Return (X, Y) of the center of cell containing provided text 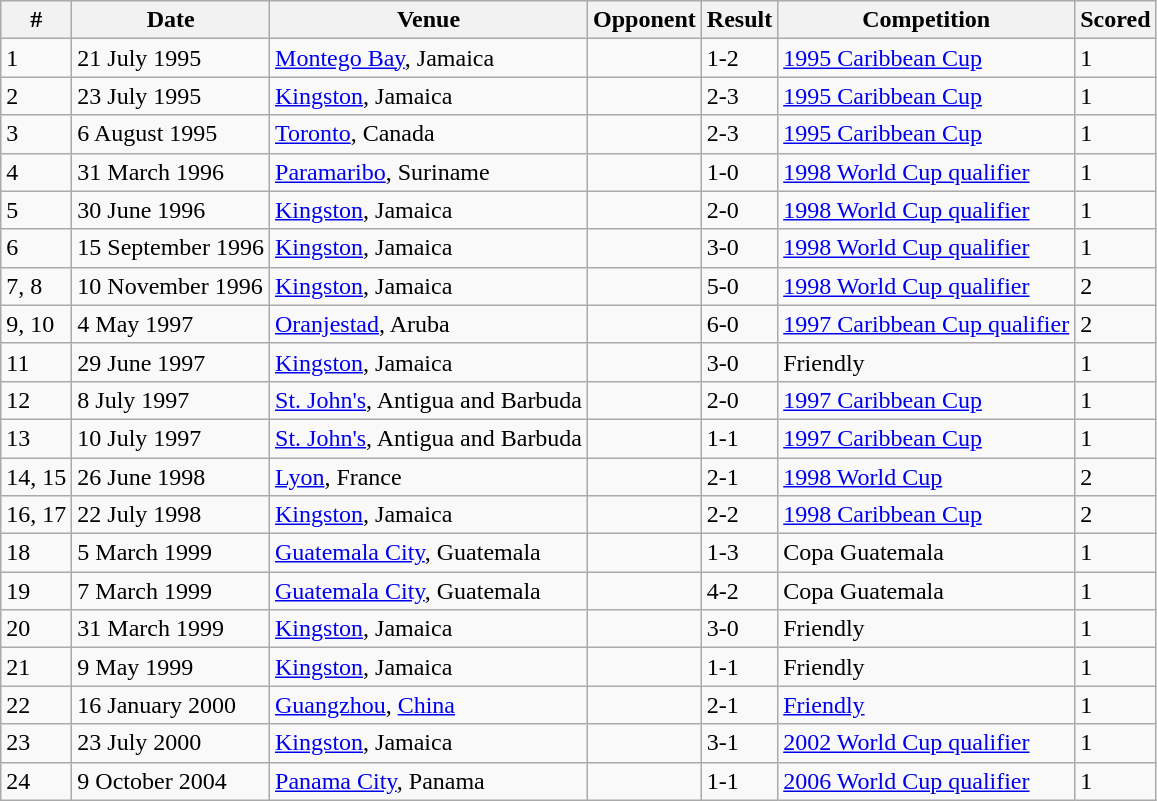
Toronto, Canada (429, 134)
31 March 1996 (171, 172)
6 (36, 248)
18 (36, 553)
9, 10 (36, 324)
23 (36, 743)
Montego Bay, Jamaica (429, 58)
1998 Caribbean Cup (926, 515)
23 July 1995 (171, 96)
Panama City, Panama (429, 781)
Lyon, France (429, 477)
19 (36, 591)
12 (36, 400)
29 June 1997 (171, 362)
1-2 (739, 58)
Scored (1116, 20)
7 March 1999 (171, 591)
10 July 1997 (171, 438)
22 (36, 705)
9 May 1999 (171, 667)
16, 17 (36, 515)
10 November 1996 (171, 286)
20 (36, 629)
30 June 1996 (171, 210)
5 (36, 210)
Oranjestad, Aruba (429, 324)
6-0 (739, 324)
9 October 2004 (171, 781)
14, 15 (36, 477)
15 September 1996 (171, 248)
11 (36, 362)
2002 World Cup qualifier (926, 743)
8 July 1997 (171, 400)
# (36, 20)
4 May 1997 (171, 324)
16 January 2000 (171, 705)
Competition (926, 20)
2-2 (739, 515)
1-3 (739, 553)
5 March 1999 (171, 553)
21 (36, 667)
13 (36, 438)
1998 World Cup (926, 477)
Paramaribo, Suriname (429, 172)
3-1 (739, 743)
21 July 1995 (171, 58)
7, 8 (36, 286)
23 July 2000 (171, 743)
26 June 1998 (171, 477)
2006 World Cup qualifier (926, 781)
4 (36, 172)
1997 Caribbean Cup qualifier (926, 324)
Date (171, 20)
5-0 (739, 286)
31 March 1999 (171, 629)
22 July 1998 (171, 515)
Guangzhou, China (429, 705)
3 (36, 134)
6 August 1995 (171, 134)
4-2 (739, 591)
Venue (429, 20)
Result (739, 20)
Opponent (645, 20)
1-0 (739, 172)
24 (36, 781)
